Return (x, y) of the center of cell containing provided text 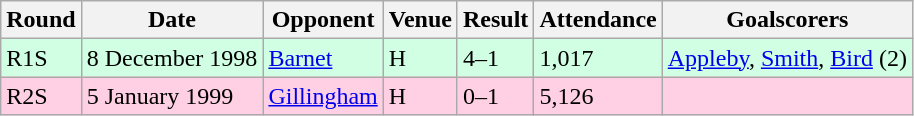
Attendance (598, 20)
Goalscorers (787, 20)
4–1 (495, 58)
Barnet (323, 58)
5 January 1999 (172, 96)
1,017 (598, 58)
Gillingham (323, 96)
5,126 (598, 96)
R1S (41, 58)
Result (495, 20)
0–1 (495, 96)
Round (41, 20)
Venue (420, 20)
Date (172, 20)
Appleby, Smith, Bird (2) (787, 58)
R2S (41, 96)
8 December 1998 (172, 58)
Opponent (323, 20)
